Capture the cell that displays the provided text and extract its [X, Y] central coordinate. 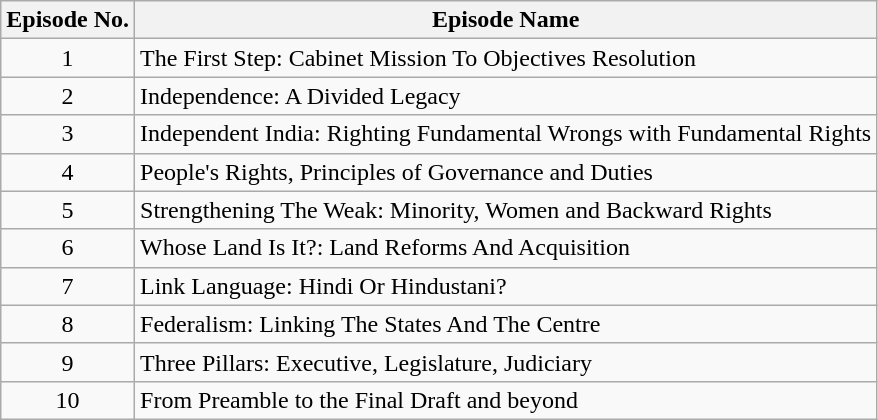
8 [68, 324]
From Preamble to the Final Draft and beyond [506, 400]
2 [68, 96]
Federalism: Linking The States And The Centre [506, 324]
10 [68, 400]
4 [68, 172]
9 [68, 362]
Link Language: Hindi Or Hindustani? [506, 286]
The First Step: Cabinet Mission To Objectives Resolution [506, 58]
Episode No. [68, 20]
People's Rights, Principles of Governance and Duties [506, 172]
7 [68, 286]
Three Pillars: Executive, Legislature, Judiciary [506, 362]
5 [68, 210]
6 [68, 248]
Episode Name [506, 20]
3 [68, 134]
Strengthening The Weak: Minority, Women and Backward Rights [506, 210]
Independence: A Divided Legacy [506, 96]
Whose Land Is It?: Land Reforms And Acquisition [506, 248]
Independent India: Righting Fundamental Wrongs with Fundamental Rights [506, 134]
1 [68, 58]
